Search for the cell housing the specified text and yield its [X, Y] center coordinate. 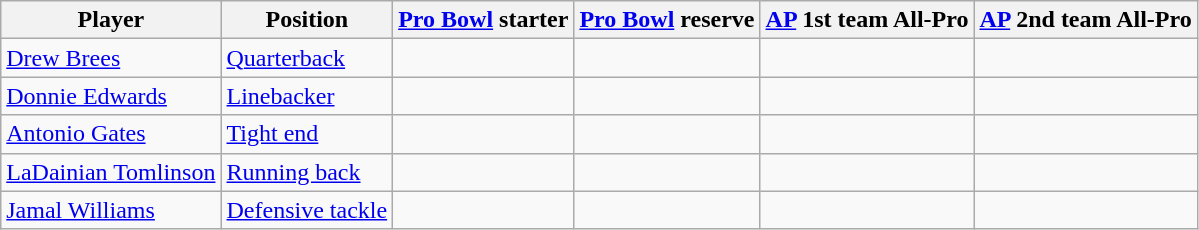
Linebacker [307, 96]
Drew Brees [111, 58]
Tight end [307, 134]
Position [307, 20]
Pro Bowl starter [484, 20]
Quarterback [307, 58]
Donnie Edwards [111, 96]
Antonio Gates [111, 134]
Defensive tackle [307, 210]
Player [111, 20]
Running back [307, 172]
LaDainian Tomlinson [111, 172]
AP 1st team All-Pro [867, 20]
Jamal Williams [111, 210]
AP 2nd team All-Pro [1086, 20]
Pro Bowl reserve [667, 20]
